Scan for the cell matching the given text and deliver its (X, Y) coordinate at center. 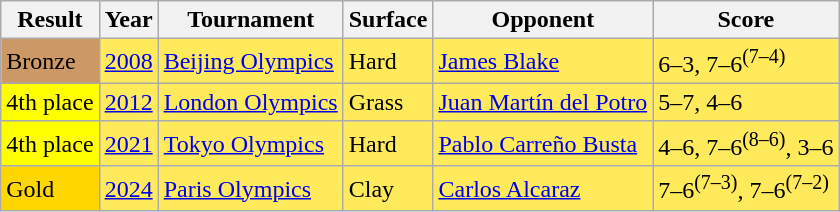
2012 (128, 102)
2008 (128, 62)
Score (746, 20)
5–7, 4–6 (746, 102)
London Olympics (250, 102)
Gold (50, 188)
Result (50, 20)
Grass (388, 102)
6–3, 7–6(7–4) (746, 62)
Opponent (543, 20)
Bronze (50, 62)
Tokyo Olympics (250, 144)
7–6(7–3), 7–6(7–2) (746, 188)
Year (128, 20)
Surface (388, 20)
Paris Olympics (250, 188)
Juan Martín del Potro (543, 102)
James Blake (543, 62)
Pablo Carreño Busta (543, 144)
2021 (128, 144)
2024 (128, 188)
Clay (388, 188)
Tournament (250, 20)
Beijing Olympics (250, 62)
4–6, 7–6(8–6), 3–6 (746, 144)
Carlos Alcaraz (543, 188)
